Identify which cell holds the provided text, then report its (X, Y) central coordinate. 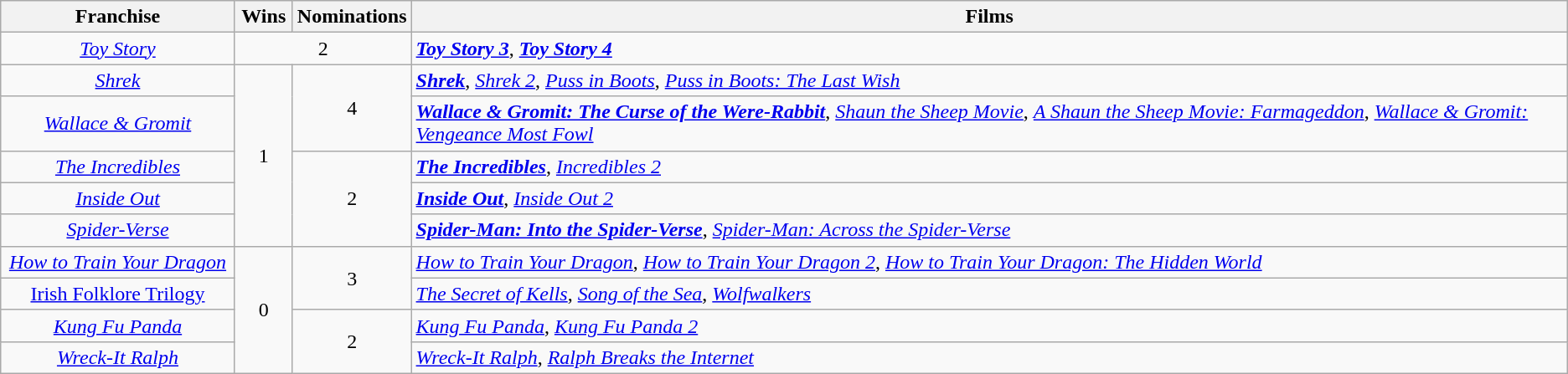
4 (352, 107)
Shrek (117, 80)
The Incredibles, Incredibles 2 (989, 167)
Shrek, Shrek 2, Puss in Boots, Puss in Boots: The Last Wish (989, 80)
How to Train Your Dragon, How to Train Your Dragon 2, How to Train Your Dragon: The Hidden World (989, 262)
The Secret of Kells, Song of the Sea, Wolfwalkers (989, 294)
Franchise (117, 17)
Inside Out (117, 198)
Films (989, 17)
Wins (263, 17)
Spider-Verse (117, 230)
How to Train Your Dragon (117, 262)
The Incredibles (117, 167)
Wreck-It Ralph, Ralph Breaks the Internet (989, 357)
Irish Folklore Trilogy (117, 294)
Wreck-It Ralph (117, 357)
0 (263, 310)
Kung Fu Panda, Kung Fu Panda 2 (989, 325)
Wallace & Gromit: The Curse of the Were-Rabbit, Shaun the Sheep Movie, A Shaun the Sheep Movie: Farmageddon, Wallace & Gromit: Vengeance Most Fowl (989, 124)
Nominations (352, 17)
Kung Fu Panda (117, 325)
Wallace & Gromit (117, 124)
Toy Story 3, Toy Story 4 (989, 49)
3 (352, 278)
1 (263, 156)
Toy Story (117, 49)
Inside Out, Inside Out 2 (989, 198)
Spider-Man: Into the Spider-Verse, Spider-Man: Across the Spider-Verse (989, 230)
